From the cell containing the given text, extract its center point as [X, Y] coordinate. 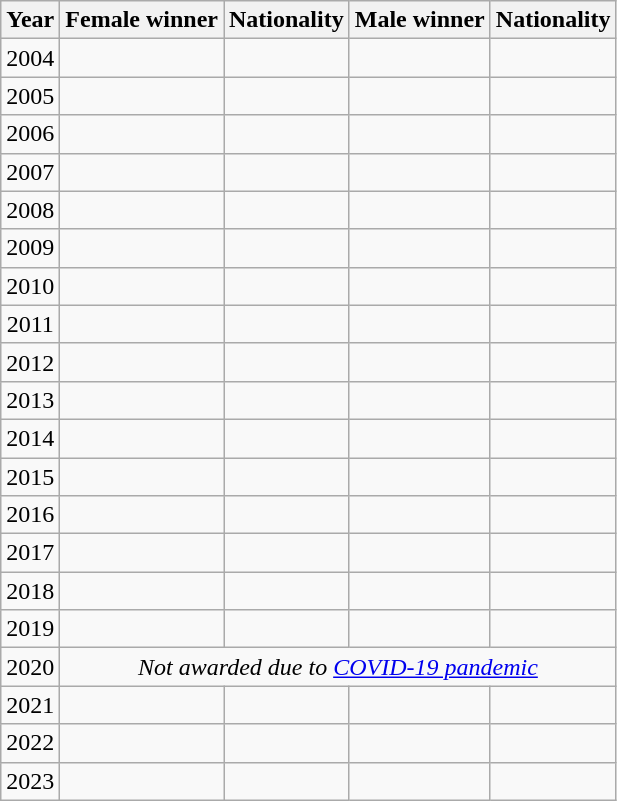
2013 [30, 400]
2012 [30, 362]
2011 [30, 324]
2019 [30, 629]
2010 [30, 286]
2004 [30, 58]
Male winner [420, 20]
2015 [30, 477]
2021 [30, 705]
2008 [30, 210]
2023 [30, 781]
Female winner [142, 20]
2005 [30, 96]
2018 [30, 591]
Year [30, 20]
2017 [30, 553]
2022 [30, 743]
2006 [30, 134]
2007 [30, 172]
2020 [30, 667]
2009 [30, 248]
2016 [30, 515]
Not awarded due to COVID-19 pandemic [338, 667]
2014 [30, 438]
